Scan for the cell matching the given text and deliver its [X, Y] coordinate at center. 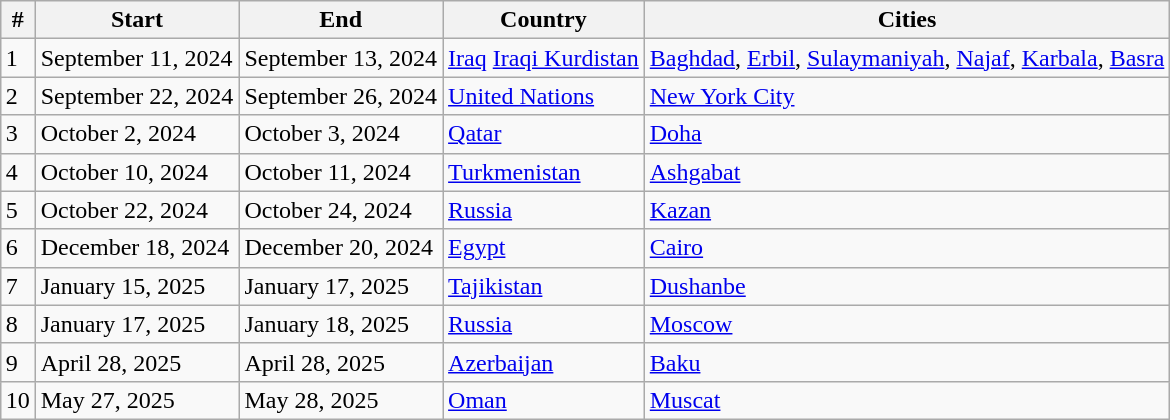
December 20, 2024 [341, 248]
Country [544, 20]
Dushanbe [907, 286]
October 2, 2024 [137, 134]
2 [18, 96]
# [18, 20]
Moscow [907, 324]
October 11, 2024 [341, 172]
1 [18, 58]
Start [137, 20]
Oman [544, 400]
October 3, 2024 [341, 134]
Cairo [907, 248]
May 27, 2025 [137, 400]
Cities [907, 20]
3 [18, 134]
September 11, 2024 [137, 58]
September 26, 2024 [341, 96]
Tajikistan [544, 286]
January 18, 2025 [341, 324]
September 13, 2024 [341, 58]
Ashgabat [907, 172]
October 10, 2024 [137, 172]
End [341, 20]
Doha [907, 134]
7 [18, 286]
10 [18, 400]
Qatar [544, 134]
4 [18, 172]
Baghdad, Erbil, Sulaymaniyah, Najaf, Karbala, Basra [907, 58]
Muscat [907, 400]
United Nations [544, 96]
New York City [907, 96]
Iraq Iraqi Kurdistan [544, 58]
Azerbaijan [544, 362]
May 28, 2025 [341, 400]
October 22, 2024 [137, 210]
5 [18, 210]
Kazan [907, 210]
Egypt [544, 248]
October 24, 2024 [341, 210]
9 [18, 362]
December 18, 2024 [137, 248]
January 15, 2025 [137, 286]
8 [18, 324]
Baku [907, 362]
6 [18, 248]
September 22, 2024 [137, 96]
Turkmenistan [544, 172]
